Output the [x, y] coordinate of the center of the cell containing the given text.  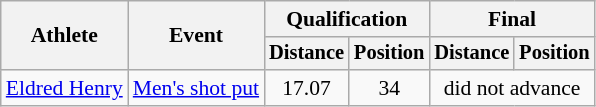
Final [512, 19]
34 [389, 88]
Eldred Henry [64, 88]
did not advance [512, 88]
17.07 [306, 88]
Men's shot put [196, 88]
Event [196, 36]
Qualification [346, 19]
Athlete [64, 36]
